Determine the [x, y] coordinate at the center of the cell enclosing the given text.  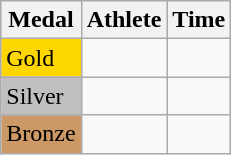
Gold [41, 58]
Time [199, 20]
Bronze [41, 134]
Athlete [124, 20]
Medal [41, 20]
Silver [41, 96]
